Extract the [x, y] coordinate from the center of the cell holding the provided text.  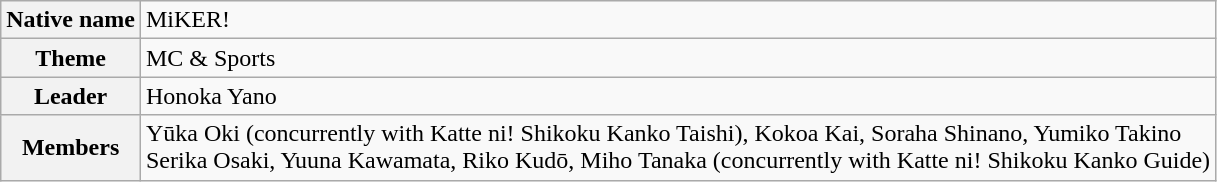
Leader [71, 96]
Members [71, 148]
Theme [71, 58]
MiKER! [678, 20]
Honoka Yano [678, 96]
MC & Sports [678, 58]
Native name [71, 20]
